Scan for the cell matching the given text and deliver its [x, y] coordinate at center. 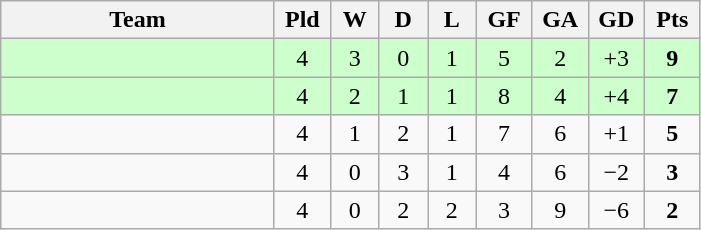
Team [138, 20]
8 [504, 96]
+3 [616, 58]
+1 [616, 134]
D [404, 20]
Pts [672, 20]
−2 [616, 172]
W [354, 20]
−6 [616, 210]
GA [560, 20]
Pld [302, 20]
+4 [616, 96]
GD [616, 20]
GF [504, 20]
L [452, 20]
